Detect which cell encompasses the target text, then output its [X, Y] center coordinate. 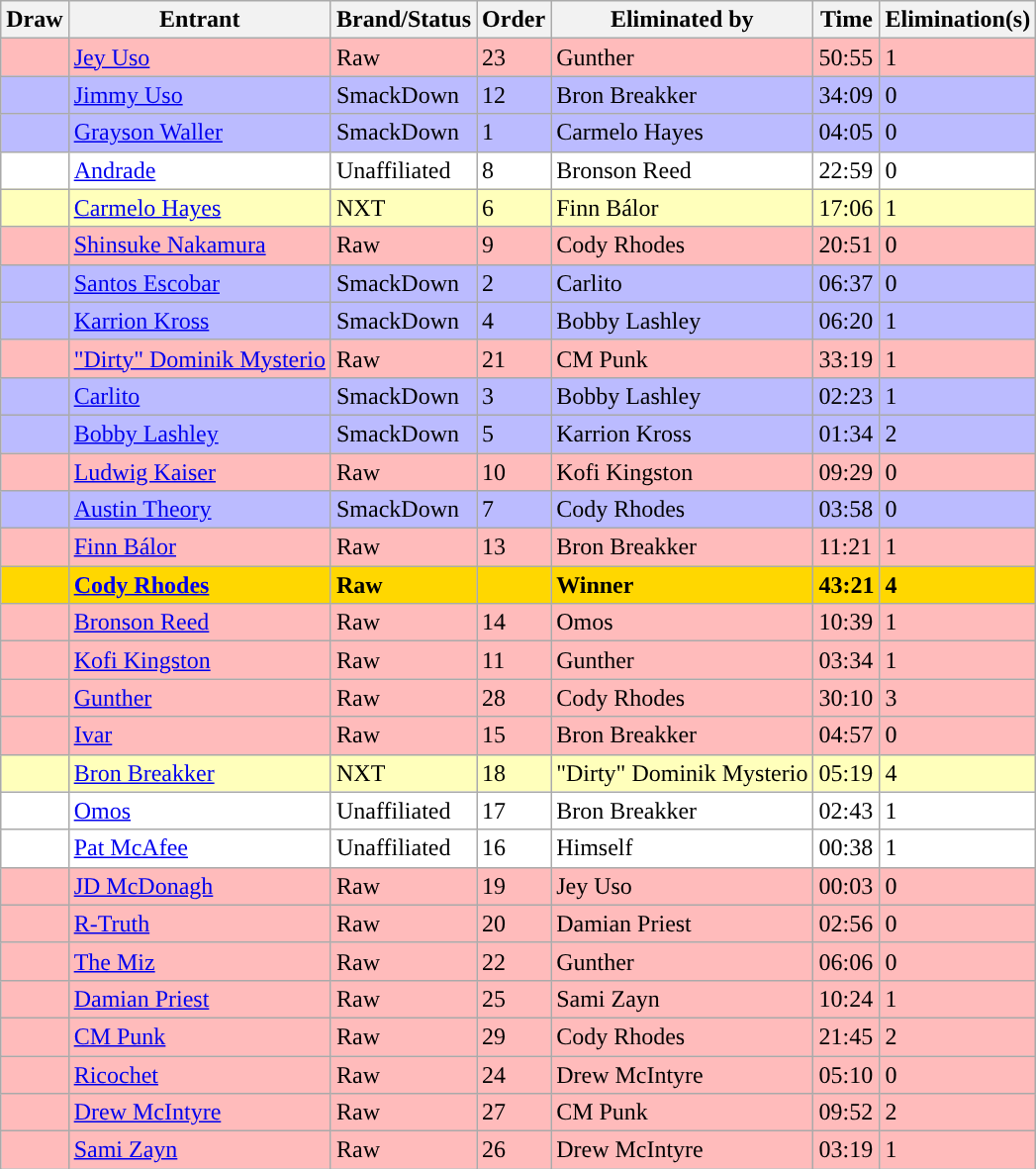
Shinsuke Nakamura [200, 245]
05:10 [847, 1074]
10 [515, 472]
01:34 [847, 434]
JD McDonagh [200, 886]
06:20 [847, 321]
29 [515, 1036]
Andrade [200, 170]
21 [515, 358]
Grayson Waller [200, 133]
Elimination(s) [958, 20]
11:21 [847, 547]
25 [515, 999]
14 [515, 623]
03:58 [847, 510]
02:23 [847, 396]
22 [515, 961]
34:09 [847, 95]
12 [515, 95]
Austin Theory [200, 510]
23 [515, 57]
17:06 [847, 208]
27 [515, 1113]
06:06 [847, 961]
Order [515, 20]
Entrant [200, 20]
21:45 [847, 1036]
06:37 [847, 283]
20 [515, 924]
Jimmy Uso [200, 95]
05:19 [847, 773]
Brand/Status [404, 20]
00:38 [847, 848]
Ivar [200, 735]
43:21 [847, 585]
The Miz [200, 961]
24 [515, 1074]
R-Truth [200, 924]
18 [515, 773]
02:43 [847, 811]
11 [515, 660]
33:19 [847, 358]
9 [515, 245]
03:19 [847, 1150]
Eliminated by [683, 20]
00:03 [847, 886]
7 [515, 510]
Pat McAfee [200, 848]
Santos Escobar [200, 283]
Time [847, 20]
20:51 [847, 245]
6 [515, 208]
26 [515, 1150]
10:39 [847, 623]
04:05 [847, 133]
Ricochet [200, 1074]
13 [515, 547]
30:10 [847, 698]
16 [515, 848]
10:24 [847, 999]
15 [515, 735]
Ludwig Kaiser [200, 472]
03:34 [847, 660]
19 [515, 886]
17 [515, 811]
02:56 [847, 924]
22:59 [847, 170]
09:52 [847, 1113]
28 [515, 698]
Himself [683, 848]
50:55 [847, 57]
8 [515, 170]
Draw [35, 20]
04:57 [847, 735]
5 [515, 434]
09:29 [847, 472]
Winner [683, 585]
